Extract the (X, Y) coordinate from the center of the cell holding the provided text.  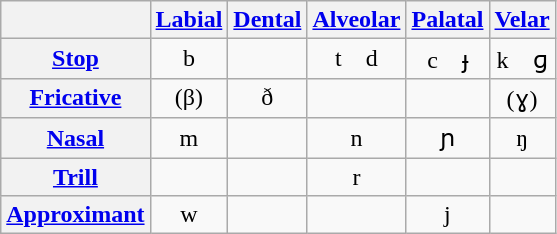
ŋ (522, 138)
Approximant (76, 215)
ɲ (448, 138)
m (189, 138)
c ɟ (448, 59)
Nasal (76, 138)
n (356, 138)
j (448, 215)
Fricative (76, 98)
k ɡ (522, 59)
b (189, 59)
w (189, 215)
r (356, 177)
Dental (268, 20)
Velar (522, 20)
Palatal (448, 20)
Trill (76, 177)
(β) (189, 98)
ð (268, 98)
(ɣ) (522, 98)
t d (356, 59)
Alveolar (356, 20)
Stop (76, 59)
Labial (189, 20)
